Find where the given text appears and provide that cell's center as (x, y) coordinate. 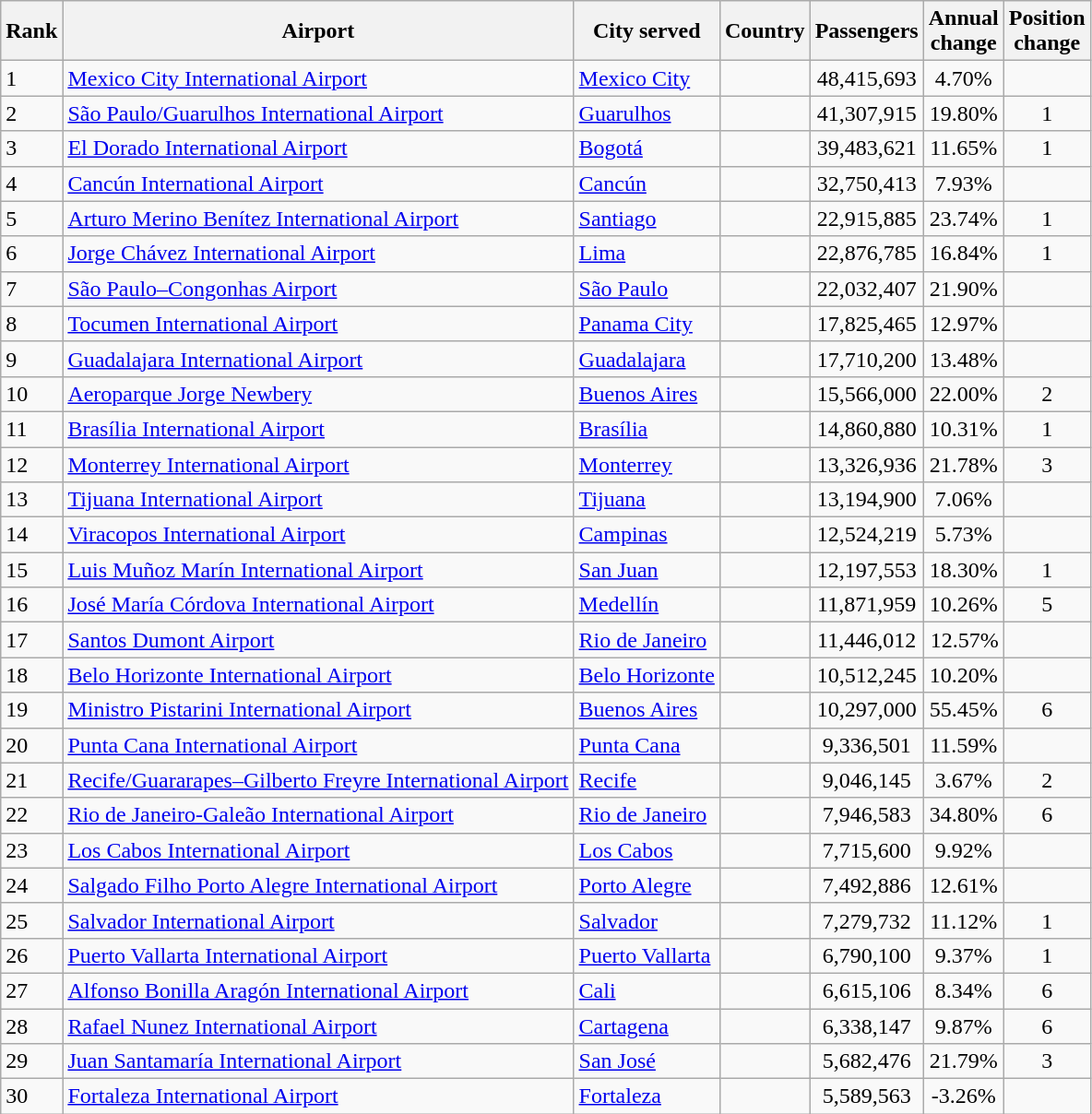
32,750,413 (867, 184)
Recife (647, 780)
7,715,600 (867, 850)
26 (31, 955)
18 (31, 675)
21.78% (963, 464)
15 (31, 570)
30 (31, 1096)
Mexico City International Airport (318, 78)
6,615,106 (867, 990)
25 (31, 920)
12.57% (963, 640)
19 (31, 710)
27 (31, 990)
4 (31, 184)
Rio de Janeiro-Galeão International Airport (318, 815)
Salvador International Airport (318, 920)
Cartagena (647, 1026)
12.61% (963, 885)
9.87% (963, 1026)
El Dorado International Airport (318, 148)
7.06% (963, 500)
Bogotá (647, 148)
Santos Dumont Airport (318, 640)
Tijuana International Airport (318, 500)
5,682,476 (867, 1061)
Puerto Vallarta International Airport (318, 955)
7,492,886 (867, 885)
10.26% (963, 605)
21 (31, 780)
Rank (31, 31)
Juan Santamaría International Airport (318, 1061)
12,197,553 (867, 570)
11,871,959 (867, 605)
17,710,200 (867, 359)
55.45% (963, 710)
Los Cabos (647, 850)
15,566,000 (867, 394)
Los Cabos International Airport (318, 850)
Campinas (647, 535)
São Paulo–Congonhas Airport (318, 289)
Santiago (647, 219)
Cancún (647, 184)
23.74% (963, 219)
10 (31, 394)
Cali (647, 990)
Salvador (647, 920)
-3.26% (963, 1096)
11.59% (963, 745)
9,336,501 (867, 745)
5,589,563 (867, 1096)
10,512,245 (867, 675)
Guadalajara International Airport (318, 359)
Ministro Pistarini International Airport (318, 710)
Recife/Guararapes–Gilberto Freyre International Airport (318, 780)
22,876,785 (867, 254)
13.48% (963, 359)
Arturo Merino Benítez International Airport (318, 219)
6,338,147 (867, 1026)
Passengers (867, 31)
Luis Muñoz Marín International Airport (318, 570)
Belo Horizonte International Airport (318, 675)
Punta Cana (647, 745)
22,032,407 (867, 289)
Positionchange (1047, 31)
City served (647, 31)
4.70% (963, 78)
Medellín (647, 605)
Brasília International Airport (318, 429)
San José (647, 1061)
9.92% (963, 850)
13,326,936 (867, 464)
Tijuana (647, 500)
11.12% (963, 920)
São Paulo/Guarulhos International Airport (318, 113)
7.93% (963, 184)
18.30% (963, 570)
11.65% (963, 148)
Fortaleza International Airport (318, 1096)
Brasília (647, 429)
22,915,885 (867, 219)
7,279,732 (867, 920)
8.34% (963, 990)
48,415,693 (867, 78)
16 (31, 605)
Mexico City (647, 78)
5.73% (963, 535)
41,307,915 (867, 113)
Monterrey (647, 464)
39,483,621 (867, 148)
Belo Horizonte (647, 675)
Puerto Vallarta (647, 955)
17 (31, 640)
Lima (647, 254)
Guarulhos (647, 113)
Jorge Chávez International Airport (318, 254)
9,046,145 (867, 780)
34.80% (963, 815)
10.20% (963, 675)
6,790,100 (867, 955)
7 (31, 289)
13,194,900 (867, 500)
11 (31, 429)
José María Córdova International Airport (318, 605)
12.97% (963, 324)
22.00% (963, 394)
10.31% (963, 429)
23 (31, 850)
9.37% (963, 955)
Salgado Filho Porto Alegre International Airport (318, 885)
29 (31, 1061)
24 (31, 885)
São Paulo (647, 289)
8 (31, 324)
10,297,000 (867, 710)
20 (31, 745)
21.90% (963, 289)
28 (31, 1026)
16.84% (963, 254)
Annualchange (963, 31)
21.79% (963, 1061)
14 (31, 535)
Fortaleza (647, 1096)
Panama City (647, 324)
Cancún International Airport (318, 184)
19.80% (963, 113)
3.67% (963, 780)
14,860,880 (867, 429)
Punta Cana International Airport (318, 745)
Guadalajara (647, 359)
13 (31, 500)
Monterrey International Airport (318, 464)
7,946,583 (867, 815)
Airport (318, 31)
Alfonso Bonilla Aragón International Airport (318, 990)
9 (31, 359)
Aeroparque Jorge Newbery (318, 394)
Tocumen International Airport (318, 324)
11,446,012 (867, 640)
Viracopos International Airport (318, 535)
Porto Alegre (647, 885)
22 (31, 815)
Country (765, 31)
12,524,219 (867, 535)
Rafael Nunez International Airport (318, 1026)
17,825,465 (867, 324)
San Juan (647, 570)
12 (31, 464)
